Return [X, Y] of the center of cell containing provided text 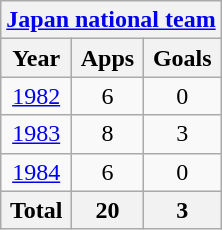
8 [108, 134]
1983 [36, 134]
Japan national team [111, 20]
1984 [36, 172]
Apps [108, 58]
20 [108, 210]
1982 [36, 96]
Year [36, 58]
Total [36, 210]
Goals [182, 58]
